Locate the cell with the specified text and output its (x, y) center coordinate. 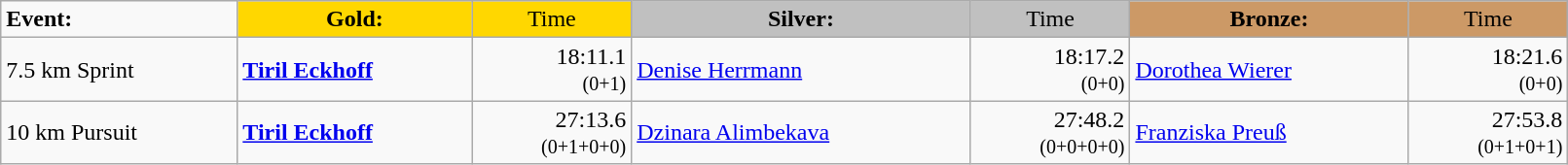
27:48.2(0+0+0+0) (1050, 132)
Event: (119, 19)
10 km Pursuit (119, 132)
Gold: (354, 19)
18:17.2(0+0) (1050, 70)
18:11.1(0+1) (552, 70)
27:53.8(0+1+0+1) (1488, 132)
Dorothea Wierer (1269, 70)
Dzinara Alimbekava (801, 132)
Denise Herrmann (801, 70)
18:21.6(0+0) (1488, 70)
27:13.6(0+1+0+0) (552, 132)
7.5 km Sprint (119, 70)
Bronze: (1269, 19)
Silver: (801, 19)
Franziska Preuß (1269, 132)
